Detect which cell encompasses the target text, then output its [X, Y] center coordinate. 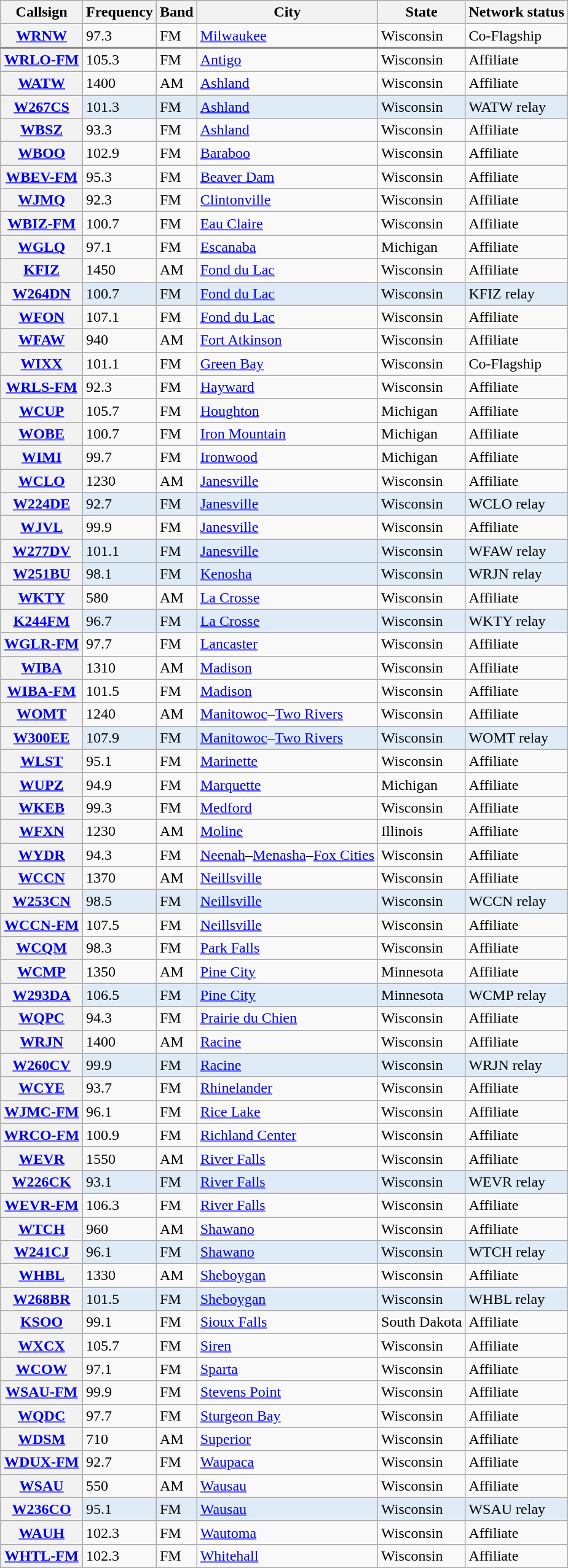
710 [119, 1439]
WIXX [42, 364]
WCCN [42, 878]
Beaver Dam [287, 177]
105.3 [119, 60]
99.3 [119, 808]
Prairie du Chien [287, 1018]
WBEV-FM [42, 177]
107.5 [119, 925]
WXCX [42, 1346]
WRNW [42, 36]
W253CN [42, 902]
97.3 [119, 36]
Siren [287, 1346]
WGLR-FM [42, 644]
100.9 [119, 1135]
Medford [287, 808]
Marquette [287, 784]
99.7 [119, 457]
Callsign [42, 12]
Waupaca [287, 1462]
Fort Atkinson [287, 340]
City [287, 12]
Neenah–Menasha–Fox Cities [287, 854]
960 [119, 1229]
WKTY [42, 598]
W267CS [42, 106]
Illinois [422, 831]
WRJN [42, 1042]
98.5 [119, 902]
WLST [42, 761]
WSAU-FM [42, 1392]
107.1 [119, 317]
WFON [42, 317]
Moline [287, 831]
W224DE [42, 504]
Lancaster [287, 644]
Baraboo [287, 154]
WCQM [42, 948]
WCCN relay [516, 902]
940 [119, 340]
Superior [287, 1439]
Sparta [287, 1369]
WHBL relay [516, 1299]
WOMT [42, 714]
Sturgeon Bay [287, 1416]
Marinette [287, 761]
WTCH relay [516, 1252]
W260CV [42, 1065]
99.1 [119, 1322]
KSOO [42, 1322]
1350 [119, 972]
WKTY relay [516, 621]
Park Falls [287, 948]
107.9 [119, 738]
WCMP [42, 972]
W251BU [42, 574]
WKEB [42, 808]
WJMC-FM [42, 1112]
W236CO [42, 1509]
Iron Mountain [287, 434]
WUPZ [42, 784]
1240 [119, 714]
Green Bay [287, 364]
Sioux Falls [287, 1322]
Band [176, 12]
Houghton [287, 410]
WBSZ [42, 130]
98.3 [119, 948]
WIBA-FM [42, 691]
Eau Claire [287, 224]
1370 [119, 878]
93.3 [119, 130]
Rice Lake [287, 1112]
WHBL [42, 1276]
WRCO-FM [42, 1135]
WCMP relay [516, 995]
WBOO [42, 154]
1310 [119, 668]
W241CJ [42, 1252]
WTCH [42, 1229]
550 [119, 1486]
WQPC [42, 1018]
WOMT relay [516, 738]
KFIZ relay [516, 294]
WAUH [42, 1532]
Frequency [119, 12]
Escanaba [287, 247]
WRLS-FM [42, 387]
WGLQ [42, 247]
WCOW [42, 1369]
WCYE [42, 1088]
93.1 [119, 1182]
98.1 [119, 574]
WCCN-FM [42, 925]
Kenosha [287, 574]
W293DA [42, 995]
WDSM [42, 1439]
WIMI [42, 457]
WOBE [42, 434]
95.3 [119, 177]
Network status [516, 12]
WDUX-FM [42, 1462]
WFXN [42, 831]
WJVL [42, 528]
Richland Center [287, 1135]
KFIZ [42, 270]
K244FM [42, 621]
W300EE [42, 738]
Hayward [287, 387]
W226CK [42, 1182]
WSAU relay [516, 1509]
96.7 [119, 621]
580 [119, 598]
W264DN [42, 294]
93.7 [119, 1088]
Antigo [287, 60]
WJMQ [42, 200]
Ironwood [287, 457]
WRLO-FM [42, 60]
WBIZ-FM [42, 224]
WCUP [42, 410]
94.9 [119, 784]
102.9 [119, 154]
State [422, 12]
WEVR [42, 1158]
1450 [119, 270]
WYDR [42, 854]
Wautoma [287, 1532]
Stevens Point [287, 1392]
1550 [119, 1158]
Rhinelander [287, 1088]
Milwaukee [287, 36]
106.5 [119, 995]
WFAW [42, 340]
WIBA [42, 668]
101.3 [119, 106]
W277DV [42, 551]
1330 [119, 1276]
Whitehall [287, 1556]
WFAW relay [516, 551]
WEVR relay [516, 1182]
WATW relay [516, 106]
WCLO [42, 481]
Clintonville [287, 200]
106.3 [119, 1205]
WQDC [42, 1416]
W268BR [42, 1299]
WCLO relay [516, 504]
South Dakota [422, 1322]
WHTL-FM [42, 1556]
WEVR-FM [42, 1205]
WSAU [42, 1486]
WATW [42, 83]
